Return the [x, y] coordinate for the center point of the cell that contains the specified text.  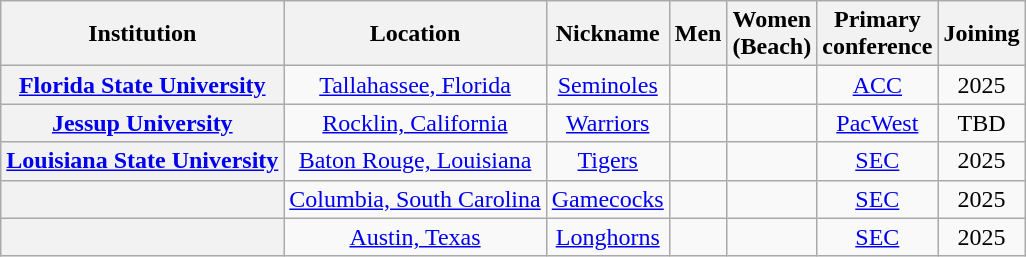
Columbia, South Carolina [415, 199]
Gamecocks [608, 199]
ACC [878, 85]
Warriors [608, 123]
Institution [142, 34]
Men [698, 34]
Seminoles [608, 85]
Nickname [608, 34]
Longhorns [608, 237]
Tallahassee, Florida [415, 85]
Tigers [608, 161]
Louisiana State University [142, 161]
Baton Rouge, Louisiana [415, 161]
Location [415, 34]
Florida State University [142, 85]
PacWest [878, 123]
Primaryconference [878, 34]
TBD [982, 123]
Austin, Texas [415, 237]
Jessup University [142, 123]
Joining [982, 34]
Women(Beach) [772, 34]
Rocklin, California [415, 123]
